From the cell containing the given text, extract its center point as [X, Y] coordinate. 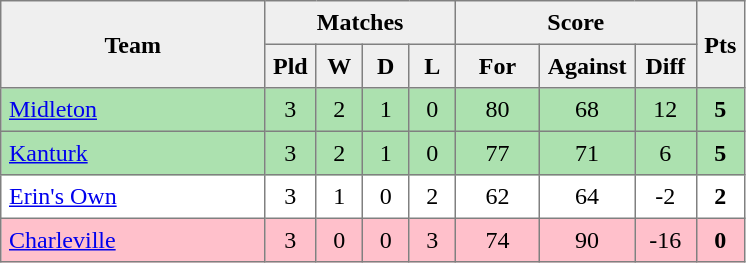
Pld [290, 66]
Team [133, 44]
80 [497, 110]
-16 [666, 240]
W [339, 66]
90 [586, 240]
68 [586, 110]
77 [497, 153]
Against [586, 66]
74 [497, 240]
6 [666, 153]
D [385, 66]
Diff [666, 66]
12 [666, 110]
Matches [360, 23]
Score [576, 23]
Erin's Own [133, 197]
64 [586, 197]
Pts [720, 44]
Kanturk [133, 153]
-2 [666, 197]
Midleton [133, 110]
L [432, 66]
62 [497, 197]
Charleville [133, 240]
For [497, 66]
71 [586, 153]
